Provide the [x, y] coordinate of the cell's center where the given text is located.  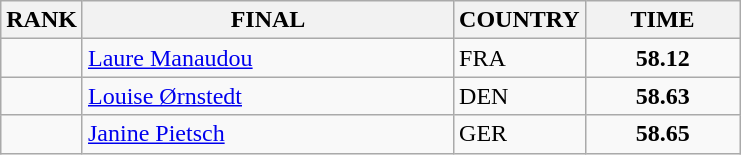
FINAL [268, 20]
58.63 [662, 96]
Louise Ørnstedt [268, 96]
Janine Pietsch [268, 134]
GER [520, 134]
TIME [662, 20]
Laure Manaudou [268, 58]
58.12 [662, 58]
DEN [520, 96]
RANK [42, 20]
FRA [520, 58]
COUNTRY [520, 20]
58.65 [662, 134]
